Determine the [x, y] coordinate at the center of the cell enclosing the given text.  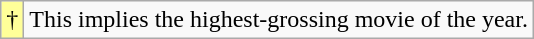
This implies the highest-grossing movie of the year. [279, 20]
† [12, 20]
